For the text-containing cell, return its midpoint in (X, Y) coordinate format. 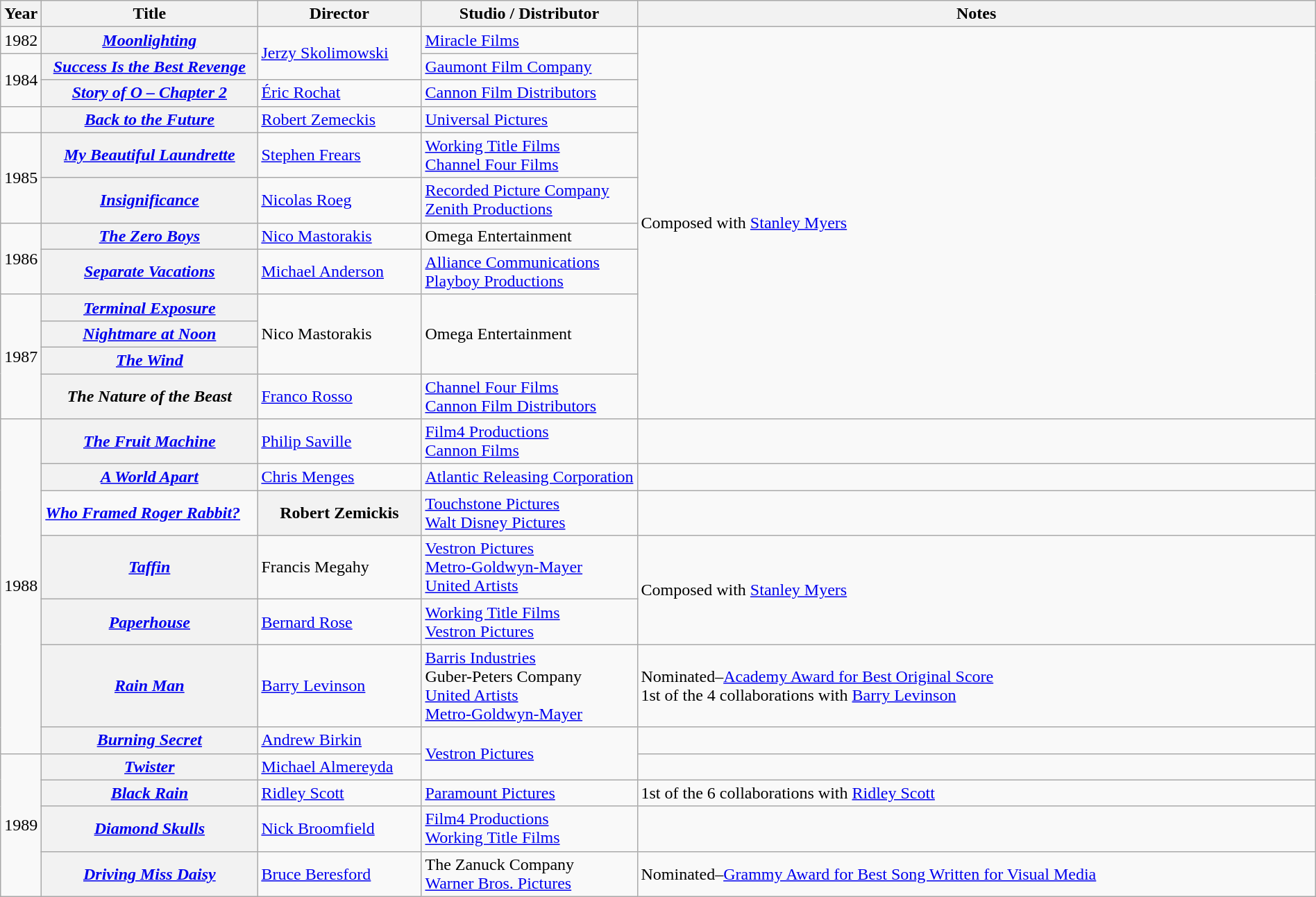
Vestron PicturesMetro-Goldwyn-MayerUnited Artists (529, 567)
Separate Vacations (150, 272)
Bernard Rose (339, 622)
Director (339, 14)
Barry Levinson (339, 685)
Robert Zemeckis (339, 119)
Alliance CommunicationsPlayboy Productions (529, 272)
Cannon Film Distributors (529, 93)
Who Framed Roger Rabbit? (150, 513)
Title (150, 14)
Recorded Picture CompanyZenith Productions (529, 200)
The Nature of the Beast (150, 395)
Rain Man (150, 685)
Jerzy Skolimowski (339, 53)
Éric Rochat (339, 93)
The Fruit Machine (150, 441)
1985 (21, 178)
Working Title FilmsVestron Pictures (529, 622)
My Beautiful Laundrette (150, 155)
Burning Secret (150, 740)
Notes (976, 14)
Taffin (150, 567)
Success Is the Best Revenge (150, 67)
Black Rain (150, 793)
Film4 ProductionsWorking Title Films (529, 828)
Driving Miss Daisy (150, 874)
Moonlighting (150, 40)
Story of O – Chapter 2 (150, 93)
Channel Four FilmsCannon Film Distributors (529, 395)
1988 (21, 586)
1989 (21, 825)
The Wind (150, 360)
Back to the Future (150, 119)
Robert Zemickis (339, 513)
Film4 ProductionsCannon Films (529, 441)
Diamond Skulls (150, 828)
Touchstone PicturesWalt Disney Pictures (529, 513)
Franco Rosso (339, 395)
The Zanuck CompanyWarner Bros. Pictures (529, 874)
Francis Megahy (339, 567)
Nightmare at Noon (150, 334)
Terminal Exposure (150, 307)
Nick Broomfield (339, 828)
Atlantic Releasing Corporation (529, 477)
1st of the 6 collaborations with Ridley Scott (976, 793)
Year (21, 14)
Barris IndustriesGuber-Peters CompanyUnited ArtistsMetro-Goldwyn-Mayer (529, 685)
Paperhouse (150, 622)
Stephen Frears (339, 155)
Nicolas Roeg (339, 200)
The Zero Boys (150, 236)
Nominated–Academy Award for Best Original Score1st of the 4 collaborations with Barry Levinson (976, 685)
1984 (21, 80)
Insignificance (150, 200)
Studio / Distributor (529, 14)
Nominated–Grammy Award for Best Song Written for Visual Media (976, 874)
Universal Pictures (529, 119)
A World Apart (150, 477)
Philip Saville (339, 441)
Michael Anderson (339, 272)
Gaumont Film Company (529, 67)
Bruce Beresford (339, 874)
Chris Menges (339, 477)
Miracle Films (529, 40)
Michael Almereyda (339, 767)
1987 (21, 357)
Vestron Pictures (529, 753)
Paramount Pictures (529, 793)
Ridley Scott (339, 793)
1982 (21, 40)
Working Title FilmsChannel Four Films (529, 155)
1986 (21, 258)
Twister (150, 767)
Andrew Birkin (339, 740)
